Pinpoint the cell where the given text exists, returning its (x, y) midpoint coordinate. 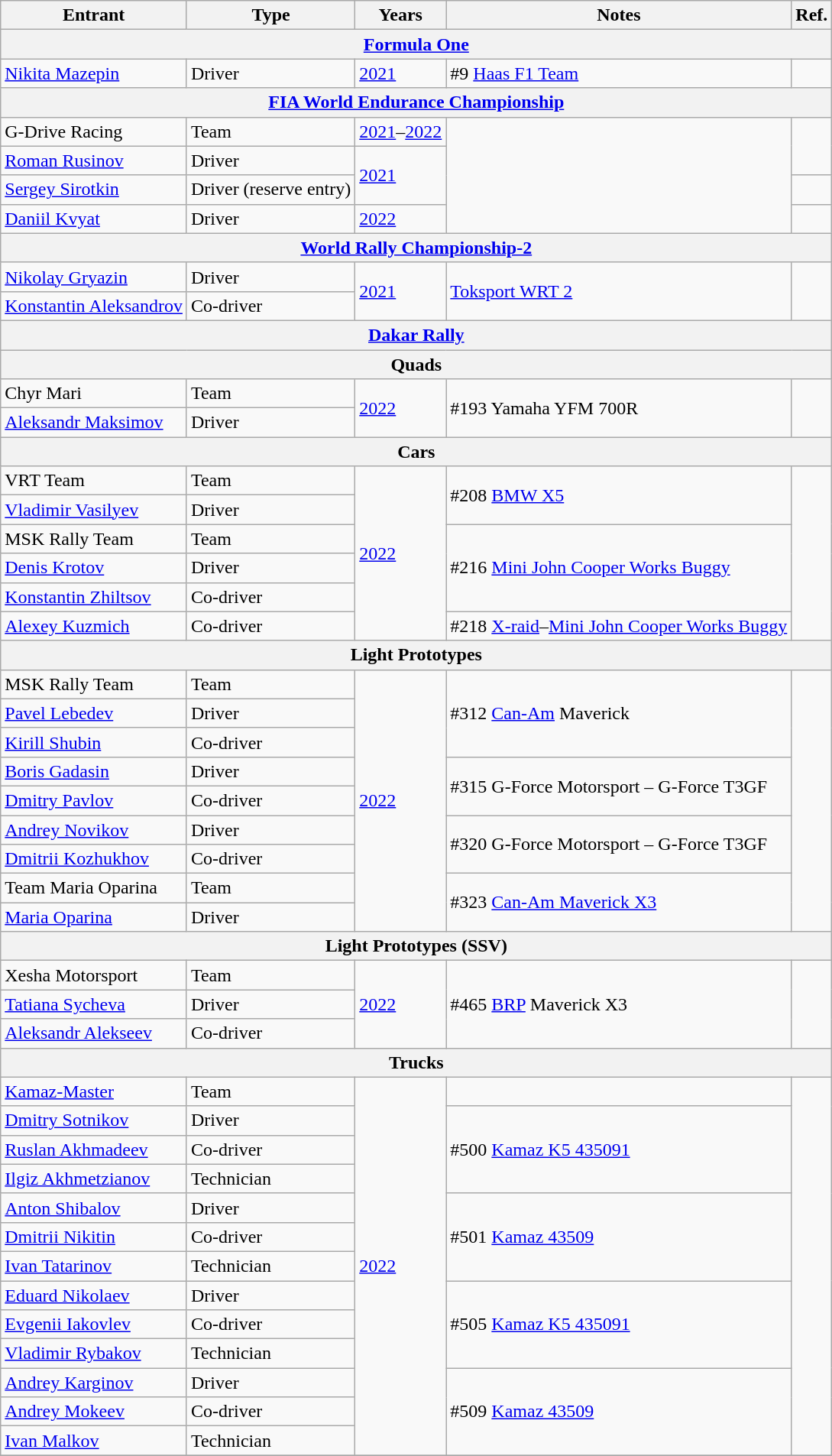
Denis Krotov (94, 568)
Notes (619, 15)
Roman Rusinov (94, 161)
Vladimir Rybakov (94, 1354)
Light Prototypes (416, 655)
Konstantin Zhiltsov (94, 597)
#505 Kamaz K5 435091 (619, 1325)
#9 Haas F1 Team (619, 73)
#501 Kamaz 43509 (619, 1237)
Years (400, 15)
#500 Kamaz K5 435091 (619, 1150)
Type (270, 15)
Driver (reserve entry) (270, 190)
Ilgiz Akhmetzianov (94, 1179)
Evgenii Iakovlev (94, 1325)
Andrey Novikov (94, 829)
Aleksandr Alekseev (94, 1033)
Toksport WRT 2 (619, 291)
Aleksandr Maksimov (94, 423)
Pavel Lebedev (94, 713)
FIA World Endurance Championship (416, 102)
Anton Shibalov (94, 1208)
Team Maria Oparina (94, 888)
Dmitrii Nikitin (94, 1237)
Tatiana Sycheva (94, 1004)
#465 BRP Maverick X3 (619, 1004)
Ruslan Akhmadeev (94, 1150)
#323 Can-Am Maverick X3 (619, 903)
Ivan Tatarinov (94, 1266)
Maria Oparina (94, 917)
G-Drive Racing (94, 131)
Dakar Rally (416, 335)
Kirill Shubin (94, 742)
Chyr Mari (94, 394)
2021–2022 (400, 131)
Ref. (811, 15)
Dmitry Sotnikov (94, 1120)
Light Prototypes (SSV) (416, 946)
Andrey Karginov (94, 1383)
Nikita Mazepin (94, 73)
Ivan Malkov (94, 1441)
Trucks (416, 1062)
#193 Yamaha YFM 700R (619, 408)
World Rally Championship-2 (416, 248)
#315 G-Force Motorsport – G-Force T3GF (619, 786)
Dmitrii Kozhukhov (94, 859)
#320 G-Force Motorsport – G-Force T3GF (619, 844)
#509 Kamaz 43509 (619, 1412)
Entrant (94, 15)
Formula One (416, 44)
Quads (416, 365)
VRT Team (94, 481)
Alexey Kuzmich (94, 626)
#218 X-raid–Mini John Cooper Works Buggy (619, 626)
Nikolay Gryazin (94, 277)
#208 BMW X5 (619, 495)
Eduard Nikolaev (94, 1295)
Cars (416, 452)
#216 Mini John Cooper Works Buggy (619, 568)
Vladimir Vasilyev (94, 510)
Sergey Sirotkin (94, 190)
#312 Can-Am Maverick (619, 713)
Dmitry Pavlov (94, 800)
Boris Gadasin (94, 771)
Konstantin Aleksandrov (94, 306)
Daniil Kvyat (94, 219)
Andrey Mokeev (94, 1412)
Xesha Motorsport (94, 975)
Kamaz-Master (94, 1091)
